Detect which cell encompasses the target text, then output its (x, y) center coordinate. 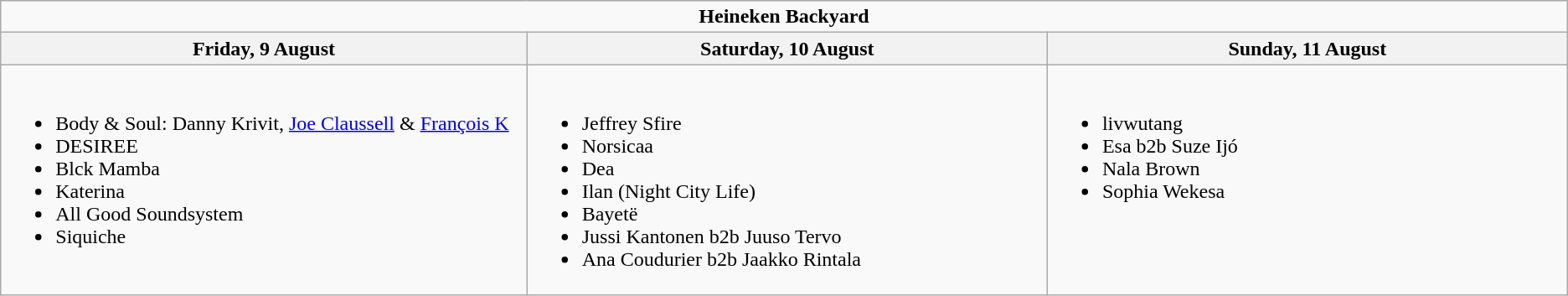
Body & Soul: Danny Krivit, Joe Claussell & François KDESIREEBlck MambaKaterinaAll Good SoundsystemSiquiche (264, 179)
Heineken Backyard (784, 17)
Sunday, 11 August (1307, 49)
livwutangEsa b2b Suze IjóNala BrownSophia Wekesa (1307, 179)
Friday, 9 August (264, 49)
Saturday, 10 August (787, 49)
Jeffrey SfireNorsicaaDeaIlan (Night City Life)BayetëJussi Kantonen b2b Juuso TervoAna Coudurier b2b Jaakko Rintala (787, 179)
